Identify which cell holds the provided text, then report its [x, y] central coordinate. 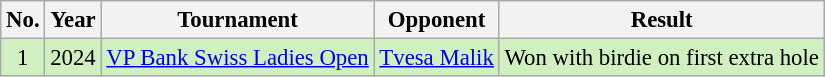
Tournament [238, 20]
No. [23, 20]
Opponent [436, 20]
Result [662, 20]
Won with birdie on first extra hole [662, 58]
Tvesa Malik [436, 58]
Year [73, 20]
1 [23, 58]
2024 [73, 58]
VP Bank Swiss Ladies Open [238, 58]
